Return the [x, y] coordinate for the center point of the cell that contains the specified text.  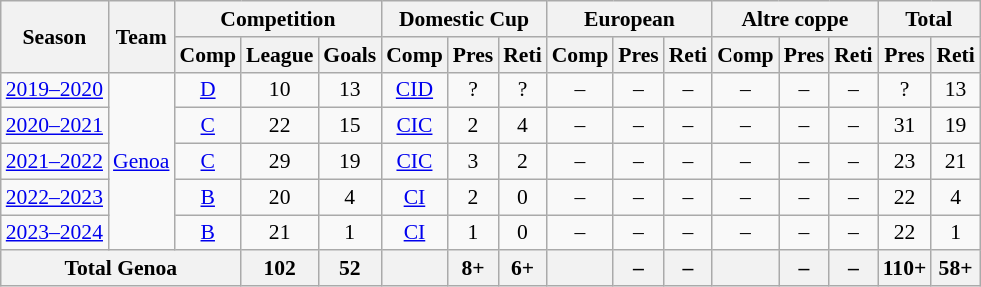
110+ [905, 269]
6+ [522, 269]
31 [905, 126]
League [280, 55]
Domestic Cup [464, 19]
Team [141, 36]
2023–2024 [54, 233]
2019–2020 [54, 90]
Season [54, 36]
CID [414, 90]
Competition [278, 19]
Altre coppe [794, 19]
8+ [473, 269]
2021–2022 [54, 162]
2022–2023 [54, 197]
102 [280, 269]
15 [350, 126]
D [208, 90]
29 [280, 162]
23 [905, 162]
Genoa [141, 161]
Goals [350, 55]
Total [929, 19]
52 [350, 269]
3 [473, 162]
58+ [955, 269]
20 [280, 197]
10 [280, 90]
2020–2021 [54, 126]
Total Genoa [121, 269]
European [630, 19]
